Scan for the cell matching the given text and deliver its (X, Y) coordinate at center. 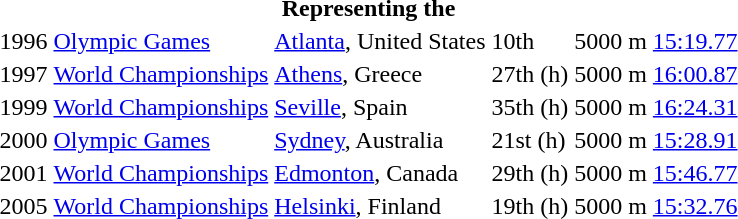
35th (h) (530, 107)
29th (h) (530, 173)
10th (530, 41)
Seville, Spain (380, 107)
27th (h) (530, 74)
21st (h) (530, 140)
Edmonton, Canada (380, 173)
Atlanta, United States (380, 41)
Athens, Greece (380, 74)
Sydney, Australia (380, 140)
